Locate the cell with the specified text and output its [X, Y] center coordinate. 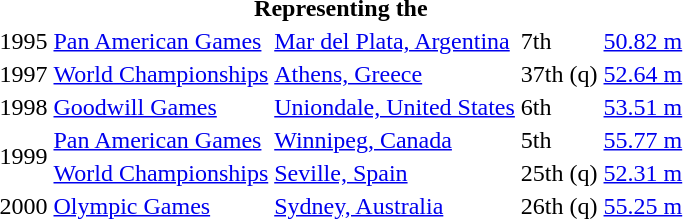
6th [559, 107]
7th [559, 41]
Seville, Spain [395, 173]
Goodwill Games [161, 107]
Winnipeg, Canada [395, 140]
37th (q) [559, 74]
Mar del Plata, Argentina [395, 41]
25th (q) [559, 173]
Athens, Greece [395, 74]
5th [559, 140]
Uniondale, United States [395, 107]
